Determine the (x, y) coordinate at the center of the cell enclosing the given text.  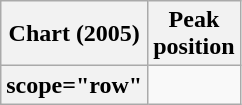
Peakposition (194, 34)
scope="row" (74, 85)
Chart (2005) (74, 34)
